Return [x, y] of the center of cell containing provided text 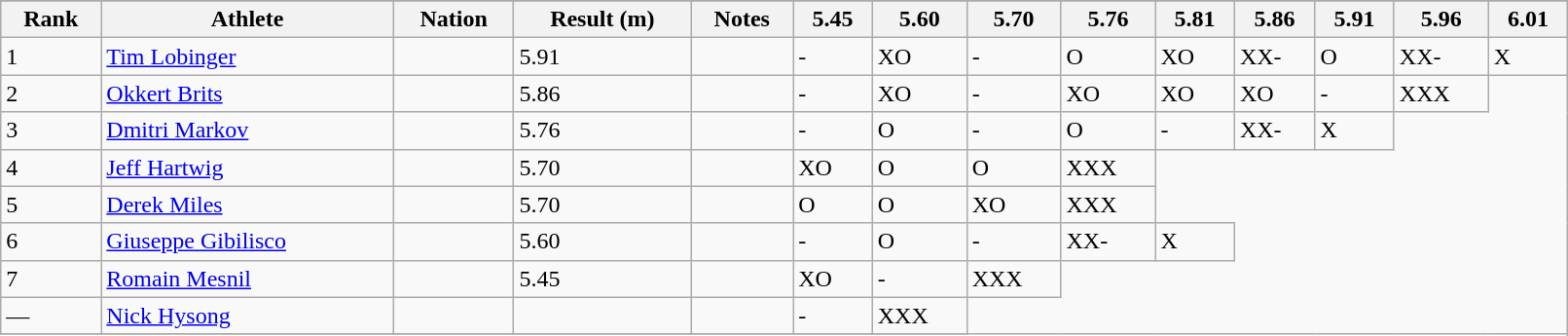
3 [51, 131]
Giuseppe Gibilisco [247, 242]
Nick Hysong [247, 316]
Okkert Brits [247, 93]
6.01 [1528, 19]
5.81 [1195, 19]
Nation [454, 19]
Derek Miles [247, 205]
Notes [742, 19]
5 [51, 205]
1 [51, 56]
Rank [51, 19]
7 [51, 279]
Dmitri Markov [247, 131]
Athlete [247, 19]
Tim Lobinger [247, 56]
2 [51, 93]
Result (m) [602, 19]
Romain Mesnil [247, 279]
5.96 [1440, 19]
Jeff Hartwig [247, 168]
6 [51, 242]
4 [51, 168]
— [51, 316]
